From the cell containing the given text, extract its center point as (X, Y) coordinate. 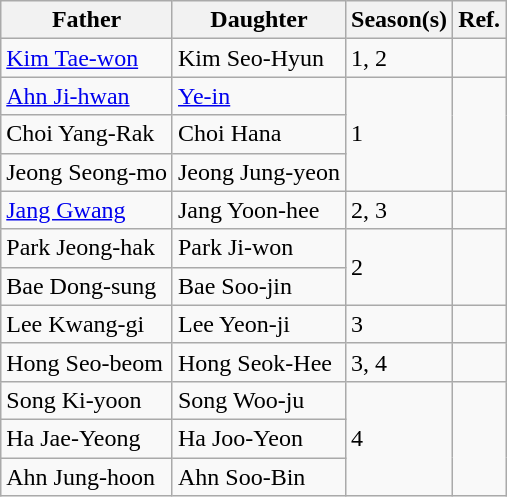
Ha Jae-Yeong (87, 438)
Season(s) (400, 20)
1, 2 (400, 58)
Bae Soo-jin (258, 286)
Ye-in (258, 96)
Ha Joo-Yeon (258, 438)
Choi Hana (258, 134)
Father (87, 20)
3 (400, 324)
Daughter (258, 20)
Ahn Soo-Bin (258, 477)
Jeong Seong-mo (87, 172)
Jang Gwang (87, 210)
Park Jeong-hak (87, 248)
Song Ki-yoon (87, 400)
Ahn Ji-hwan (87, 96)
Song Woo-ju (258, 400)
Lee Yeon-ji (258, 324)
Hong Seok-Hee (258, 362)
Kim Seo-Hyun (258, 58)
3, 4 (400, 362)
Jeong Jung-yeon (258, 172)
Hong Seo-beom (87, 362)
Ref. (480, 20)
1 (400, 134)
Bae Dong-sung (87, 286)
4 (400, 438)
Choi Yang-Rak (87, 134)
2, 3 (400, 210)
Park Ji-won (258, 248)
Kim Tae-won (87, 58)
2 (400, 267)
Jang Yoon-hee (258, 210)
Ahn Jung-hoon (87, 477)
Lee Kwang-gi (87, 324)
